Locate the cell with the specified text and output its (X, Y) center coordinate. 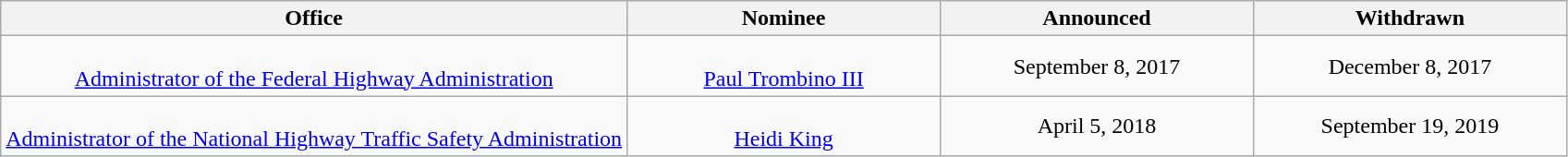
Announced (1098, 18)
Withdrawn (1410, 18)
Administrator of the Federal Highway Administration (314, 66)
September 8, 2017 (1098, 66)
Paul Trombino III (784, 66)
September 19, 2019 (1410, 126)
Nominee (784, 18)
December 8, 2017 (1410, 66)
Heidi King (784, 126)
Administrator of the National Highway Traffic Safety Administration (314, 126)
April 5, 2018 (1098, 126)
Office (314, 18)
